Pinpoint the cell where the given text exists, returning its (X, Y) midpoint coordinate. 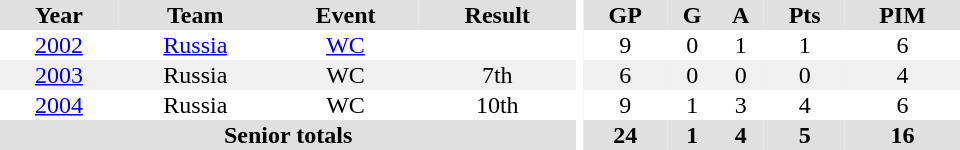
10th (497, 105)
3 (740, 105)
2002 (59, 45)
G (692, 15)
Pts (804, 15)
2004 (59, 105)
24 (625, 135)
16 (902, 135)
Team (196, 15)
GP (625, 15)
Year (59, 15)
5 (804, 135)
Senior totals (288, 135)
Event (346, 15)
7th (497, 75)
2003 (59, 75)
PIM (902, 15)
A (740, 15)
Result (497, 15)
